Determine the [X, Y] coordinate at the center of the cell enclosing the given text.  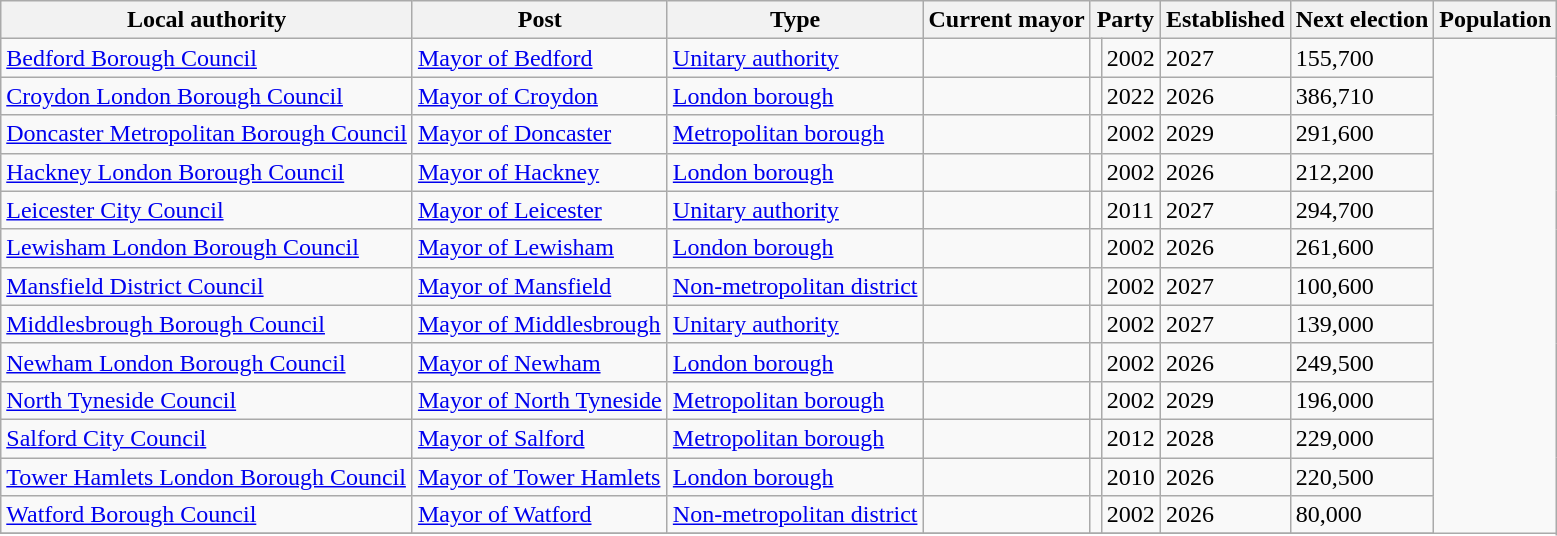
Mayor of Lewisham [540, 248]
Hackney London Borough Council [207, 172]
Party [1125, 20]
Mayor of Bedford [540, 58]
Mayor of Leicester [540, 210]
Type [795, 20]
Mayor of Hackney [540, 172]
139,000 [1362, 324]
Mayor of Watford [540, 515]
Newham London Borough Council [207, 362]
Mayor of Tower Hamlets [540, 477]
2011 [1130, 210]
Next election [1362, 20]
Established [1225, 20]
220,500 [1362, 477]
196,000 [1362, 400]
2022 [1130, 96]
Post [540, 20]
Local authority [207, 20]
Mayor of Mansfield [540, 286]
249,500 [1362, 362]
Mayor of Croydon [540, 96]
212,200 [1362, 172]
Mayor of Newham [540, 362]
Mayor of North Tyneside [540, 400]
80,000 [1362, 515]
Mansfield District Council [207, 286]
2012 [1130, 438]
386,710 [1362, 96]
Leicester City Council [207, 210]
Salford City Council [207, 438]
2028 [1225, 438]
Population [1496, 20]
261,600 [1362, 248]
Doncaster Metropolitan Borough Council [207, 134]
Lewisham London Borough Council [207, 248]
Mayor of Doncaster [540, 134]
100,600 [1362, 286]
155,700 [1362, 58]
Mayor of Middlesbrough [540, 324]
Mayor of Salford [540, 438]
Tower Hamlets London Borough Council [207, 477]
Middlesbrough Borough Council [207, 324]
Watford Borough Council [207, 515]
291,600 [1362, 134]
294,700 [1362, 210]
229,000 [1362, 438]
2010 [1130, 477]
Current mayor [1006, 20]
North Tyneside Council [207, 400]
Bedford Borough Council [207, 58]
Croydon London Borough Council [207, 96]
